Determine the (x, y) coordinate at the center of the cell enclosing the given text.  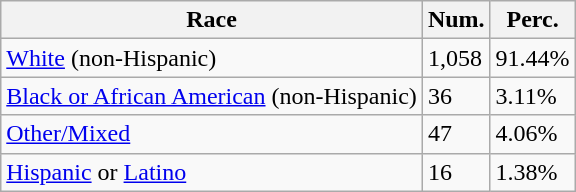
Hispanic or Latino (212, 172)
Other/Mixed (212, 134)
16 (456, 172)
47 (456, 134)
1.38% (532, 172)
3.11% (532, 96)
Black or African American (non-Hispanic) (212, 96)
91.44% (532, 58)
Num. (456, 20)
Perc. (532, 20)
36 (456, 96)
4.06% (532, 134)
1,058 (456, 58)
White (non-Hispanic) (212, 58)
Race (212, 20)
